Extract the [x, y] coordinate from the center of the cell holding the provided text.  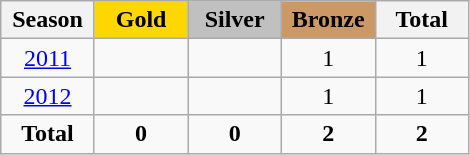
2011 [48, 58]
Bronze [328, 20]
Season [48, 20]
Gold [141, 20]
2012 [48, 96]
Silver [235, 20]
